Provide the (x, y) coordinate of the cell's center where the given text is located.  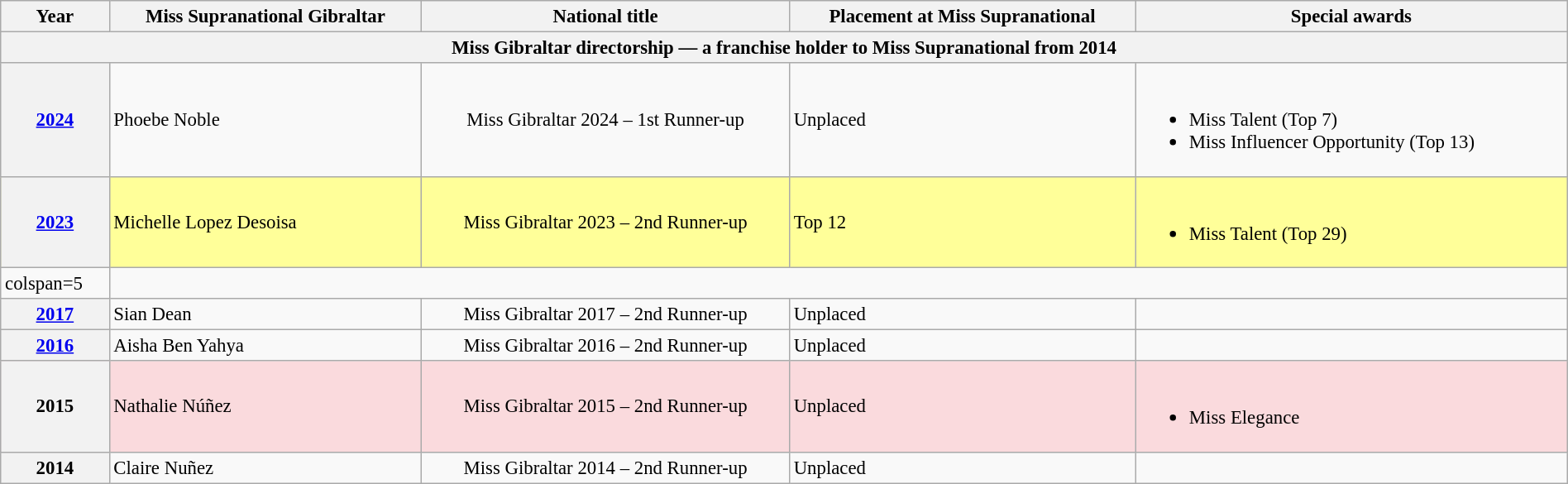
Special awards (1351, 17)
Miss Gibraltar 2017 – 2nd Runner-up (605, 314)
Miss Gibraltar 2015 – 2nd Runner-up (605, 406)
Miss Gibraltar 2023 – 2nd Runner-up (605, 222)
Top 12 (962, 222)
2023 (55, 222)
Michelle Lopez Desoisa (265, 222)
Placement at Miss Supranational (962, 17)
colspan=5 (55, 283)
2017 (55, 314)
Miss Gibraltar 2014 – 2nd Runner-up (605, 467)
Miss Gibraltar 2024 – 1st Runner-up (605, 119)
Sian Dean (265, 314)
Miss Elegance (1351, 406)
2015 (55, 406)
Miss Talent (Top 29) (1351, 222)
2016 (55, 346)
Miss Gibraltar directorship — a franchise holder to Miss Supranational from 2014 (784, 48)
Miss Talent (Top 7)Miss Influencer Opportunity (Top 13) (1351, 119)
Miss Supranational Gibraltar (265, 17)
Claire Nuñez (265, 467)
Nathalie Núñez (265, 406)
National title (605, 17)
Miss Gibraltar 2016 – 2nd Runner-up (605, 346)
Aisha Ben Yahya (265, 346)
2024 (55, 119)
Phoebe Noble (265, 119)
Year (55, 17)
2014 (55, 467)
